Capture the cell that displays the provided text and extract its (X, Y) central coordinate. 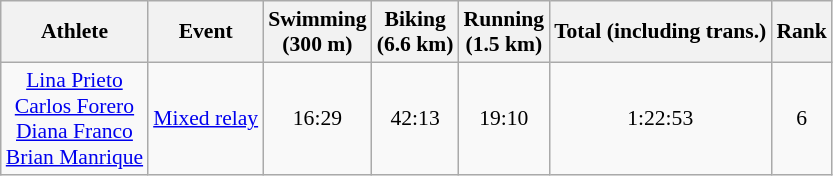
Mixed relay (206, 118)
Lina PrietoCarlos ForeroDiana FrancoBrian Manrique (74, 118)
Biking(6.6 km) (416, 32)
19:10 (504, 118)
1:22:53 (660, 118)
Swimming(300 m) (317, 32)
Running(1.5 km) (504, 32)
Rank (802, 32)
6 (802, 118)
Athlete (74, 32)
16:29 (317, 118)
Total (including trans.) (660, 32)
42:13 (416, 118)
Event (206, 32)
